Extract the [X, Y] coordinate from the center of the cell holding the provided text.  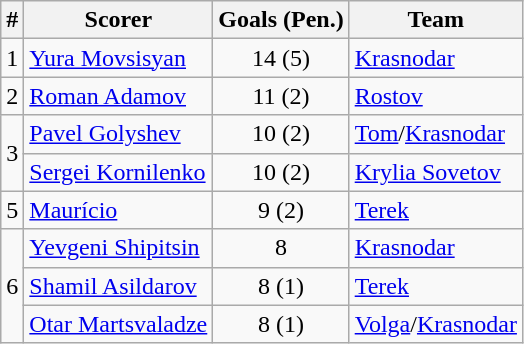
Yevgeni Shipitsin [118, 248]
Krylia Sovetov [436, 172]
8 [281, 248]
Rostov [436, 96]
Pavel Golyshev [118, 134]
9 (2) [281, 210]
Scorer [118, 20]
Roman Adamov [118, 96]
Tom/Krasnodar [436, 134]
Goals (Pen.) [281, 20]
Sergei Kornilenko [118, 172]
11 (2) [281, 96]
# [12, 20]
Shamil Asildarov [118, 286]
3 [12, 153]
2 [12, 96]
Yura Movsisyan [118, 58]
Team [436, 20]
5 [12, 210]
Volga/Krasnodar [436, 324]
Maurício [118, 210]
1 [12, 58]
6 [12, 286]
Otar Martsvaladze [118, 324]
14 (5) [281, 58]
